Determine the [x, y] coordinate at the center of the cell enclosing the given text.  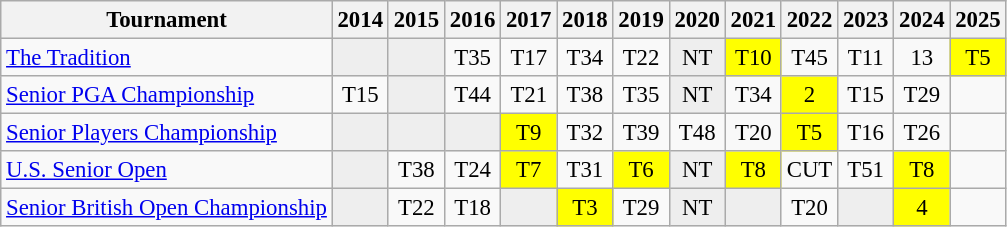
T51 [866, 170]
T31 [585, 170]
Tournament [166, 20]
Senior British Open Championship [166, 208]
T7 [529, 170]
2022 [809, 20]
T16 [866, 133]
T10 [753, 58]
U.S. Senior Open [166, 170]
2014 [360, 20]
T32 [585, 133]
2020 [697, 20]
T44 [472, 95]
Senior PGA Championship [166, 95]
2019 [641, 20]
T18 [472, 208]
T39 [641, 133]
2016 [472, 20]
2015 [416, 20]
2 [809, 95]
CUT [809, 170]
2018 [585, 20]
T24 [472, 170]
T6 [641, 170]
T48 [697, 133]
4 [922, 208]
T45 [809, 58]
T11 [866, 58]
The Tradition [166, 58]
2024 [922, 20]
T26 [922, 133]
T21 [529, 95]
T9 [529, 133]
2021 [753, 20]
2025 [978, 20]
2023 [866, 20]
T3 [585, 208]
13 [922, 58]
Senior Players Championship [166, 133]
2017 [529, 20]
T17 [529, 58]
